Identify which cell holds the provided text, then report its (x, y) central coordinate. 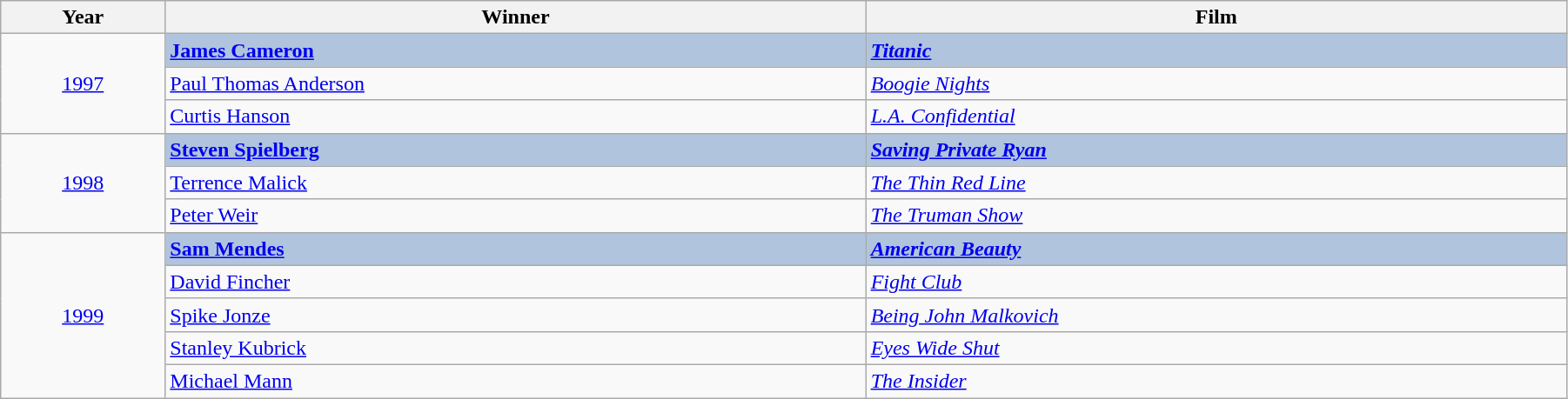
Sam Mendes (515, 249)
The Truman Show (1216, 216)
Eyes Wide Shut (1216, 348)
Peter Weir (515, 216)
Stanley Kubrick (515, 348)
1998 (84, 183)
Titanic (1216, 50)
The Insider (1216, 381)
Terrence Malick (515, 183)
Fight Club (1216, 282)
Year (84, 17)
David Fincher (515, 282)
L.A. Confidential (1216, 116)
1999 (84, 315)
Winner (515, 17)
Saving Private Ryan (1216, 150)
Curtis Hanson (515, 116)
Boogie Nights (1216, 83)
James Cameron (515, 50)
Steven Spielberg (515, 150)
Paul Thomas Anderson (515, 83)
Spike Jonze (515, 315)
Film (1216, 17)
American Beauty (1216, 249)
Michael Mann (515, 381)
The Thin Red Line (1216, 183)
1997 (84, 83)
Being John Malkovich (1216, 315)
